Determine the [x, y] coordinate at the center of the cell enclosing the given text.  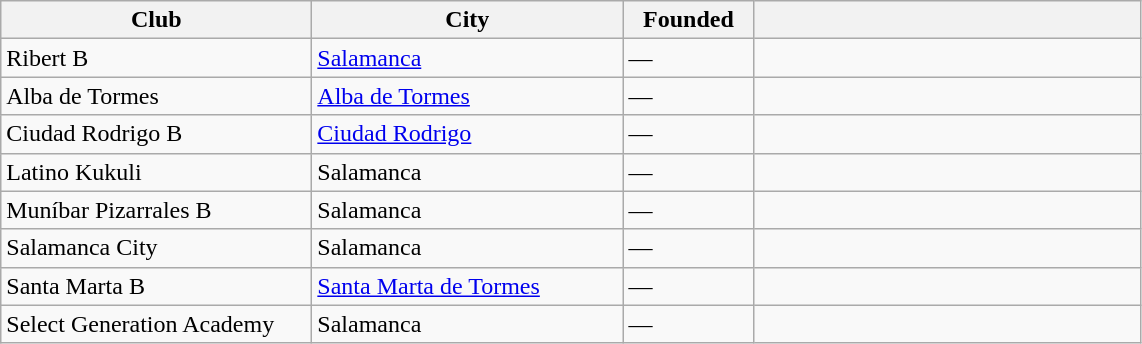
Founded [688, 20]
Ribert B [156, 58]
Santa Marta B [156, 286]
Latino Kukuli [156, 172]
Club [156, 20]
City [468, 20]
Select Generation Academy [156, 324]
Muníbar Pizarrales B [156, 210]
Salamanca City [156, 248]
Ciudad Rodrigo [468, 134]
Ciudad Rodrigo B [156, 134]
Santa Marta de Tormes [468, 286]
